For the text-containing cell, return its midpoint in (X, Y) coordinate format. 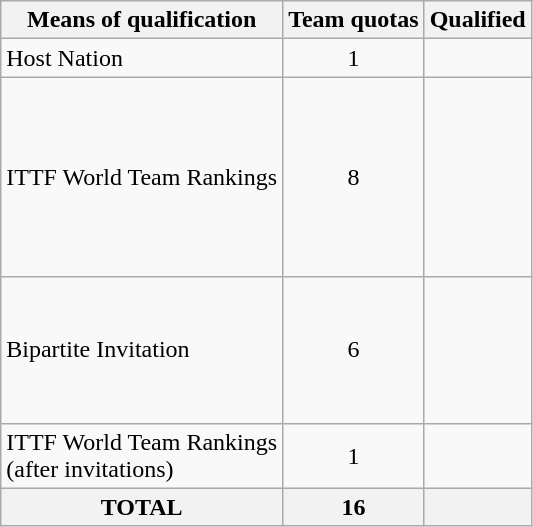
Host Nation (142, 58)
Bipartite Invitation (142, 350)
Qualified (478, 20)
8 (354, 177)
Means of qualification (142, 20)
ITTF World Team Rankings(after invitations) (142, 456)
6 (354, 350)
TOTAL (142, 507)
ITTF World Team Rankings (142, 177)
16 (354, 507)
Team quotas (354, 20)
